For the text-containing cell, return its midpoint in [x, y] coordinate format. 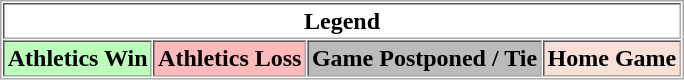
Legend [342, 21]
Game Postponed / Tie [424, 58]
Athletics Win [78, 58]
Athletics Loss [230, 58]
Home Game [612, 58]
